Output the [X, Y] coordinate of the center of the cell containing the given text.  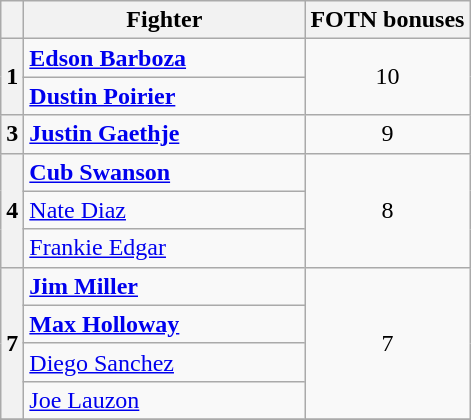
Jim Miller [164, 286]
Justin Gaethje [164, 134]
Diego Sanchez [164, 362]
Fighter [164, 20]
Edson Barboza [164, 58]
FOTN bonuses [388, 20]
3 [12, 134]
8 [388, 210]
Frankie Edgar [164, 248]
Cub Swanson [164, 172]
Joe Lauzon [164, 400]
9 [388, 134]
Max Holloway [164, 324]
1 [12, 77]
Dustin Poirier [164, 96]
10 [388, 77]
4 [12, 210]
Nate Diaz [164, 210]
